Locate the cell with the specified text and output its [x, y] center coordinate. 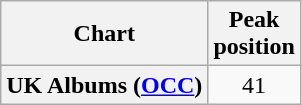
Peakposition [254, 34]
Chart [104, 34]
UK Albums (OCC) [104, 85]
41 [254, 85]
